Extract the (x, y) coordinate from the center of the cell holding the provided text.  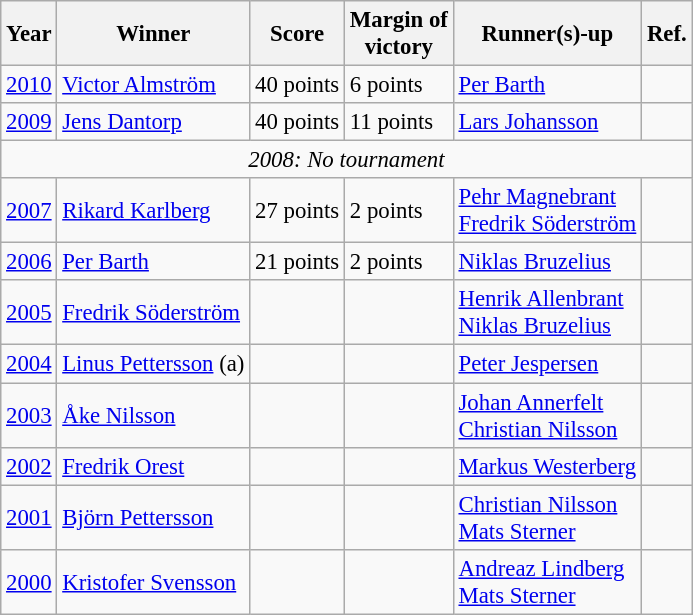
2004 (29, 364)
2006 (29, 262)
21 points (298, 262)
Year (29, 34)
Rikard Karlberg (154, 210)
Runner(s)-up (547, 34)
Linus Pettersson (a) (154, 364)
Åke Nilsson (154, 416)
Fredrik Orest (154, 466)
Henrik Allenbrant Niklas Bruzelius (547, 312)
Kristofer Svensson (154, 582)
2010 (29, 85)
Peter Jespersen (547, 364)
2002 (29, 466)
Ref. (667, 34)
2000 (29, 582)
11 points (400, 122)
Fredrik Söderström (154, 312)
27 points (298, 210)
Markus Westerberg (547, 466)
2001 (29, 518)
Björn Pettersson (154, 518)
2009 (29, 122)
Lars Johansson (547, 122)
2007 (29, 210)
Andreaz Lindberg Mats Sterner (547, 582)
2008: No tournament (346, 160)
6 points (400, 85)
Score (298, 34)
Pehr Magnebrant Fredrik Söderström (547, 210)
Christian Nilsson Mats Sterner (547, 518)
Margin ofvictory (400, 34)
Niklas Bruzelius (547, 262)
Jens Dantorp (154, 122)
Winner (154, 34)
2005 (29, 312)
Victor Almström (154, 85)
Johan Annerfelt Christian Nilsson (547, 416)
2003 (29, 416)
